For the text-containing cell, return its midpoint in [x, y] coordinate format. 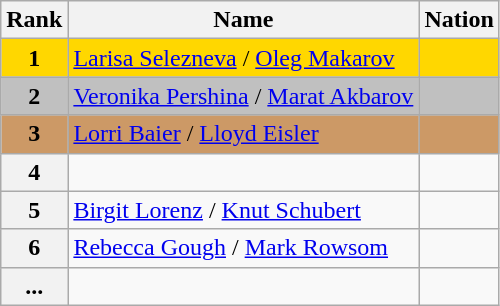
Name [244, 20]
Rank [34, 20]
... [34, 286]
Veronika Pershina / Marat Akbarov [244, 96]
6 [34, 248]
Larisa Selezneva / Oleg Makarov [244, 58]
Nation [459, 20]
4 [34, 172]
5 [34, 210]
1 [34, 58]
Rebecca Gough / Mark Rowsom [244, 248]
3 [34, 134]
Birgit Lorenz / Knut Schubert [244, 210]
2 [34, 96]
Lorri Baier / Lloyd Eisler [244, 134]
